Return the (X, Y) coordinate for the center point of the cell that contains the specified text.  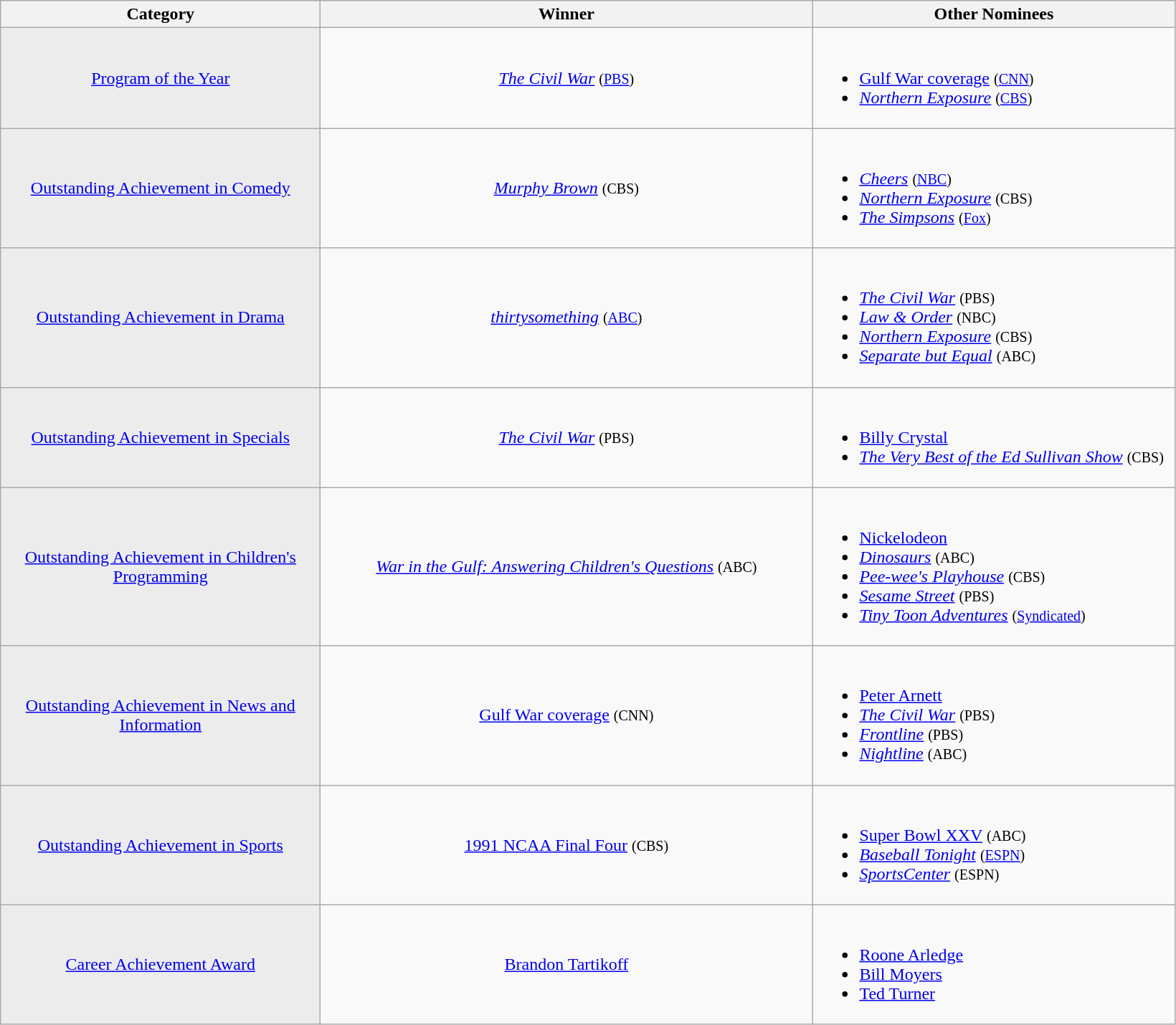
Program of the Year (161, 78)
Career Achievement Award (161, 965)
Murphy Brown (CBS) (566, 188)
Outstanding Achievement in Sports (161, 844)
Outstanding Achievement in News and Information (161, 715)
Outstanding Achievement in Drama (161, 318)
Peter ArnettThe Civil War (PBS)Frontline (PBS)Nightline (ABC) (994, 715)
War in the Gulf: Answering Children's Questions (ABC) (566, 566)
Other Nominees (994, 14)
NickelodeonDinosaurs (ABC)Pee-wee's Playhouse (CBS)Sesame Street (PBS)Tiny Toon Adventures (Syndicated) (994, 566)
Brandon Tartikoff (566, 965)
1991 NCAA Final Four (CBS) (566, 844)
Gulf War coverage (CNN) (566, 715)
Billy CrystalThe Very Best of the Ed Sullivan Show (CBS) (994, 437)
Category (161, 14)
thirtysomething (ABC) (566, 318)
Outstanding Achievement in Comedy (161, 188)
Outstanding Achievement in Children's Programming (161, 566)
Cheers (NBC)Northern Exposure (CBS)The Simpsons (Fox) (994, 188)
Roone ArledgeBill MoyersTed Turner (994, 965)
Outstanding Achievement in Specials (161, 437)
Super Bowl XXV (ABC)Baseball Tonight (ESPN)SportsCenter (ESPN) (994, 844)
Winner (566, 14)
Gulf War coverage (CNN)Northern Exposure (CBS) (994, 78)
The Civil War (PBS)Law & Order (NBC)Northern Exposure (CBS)Separate but Equal (ABC) (994, 318)
